Identify which cell holds the provided text, then report its (x, y) central coordinate. 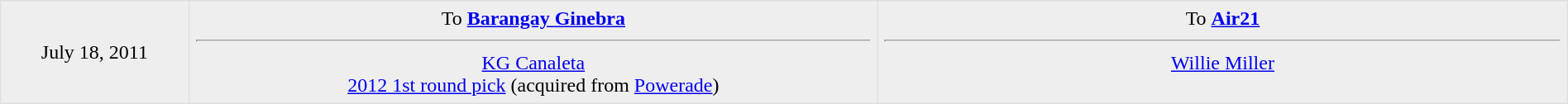
July 18, 2011 (94, 52)
To Barangay GinebraKG Canaleta2012 1st round pick (acquired from Powerade) (533, 52)
To Air21Willie Miller (1223, 52)
